For the text-containing cell, return its midpoint in [X, Y] coordinate format. 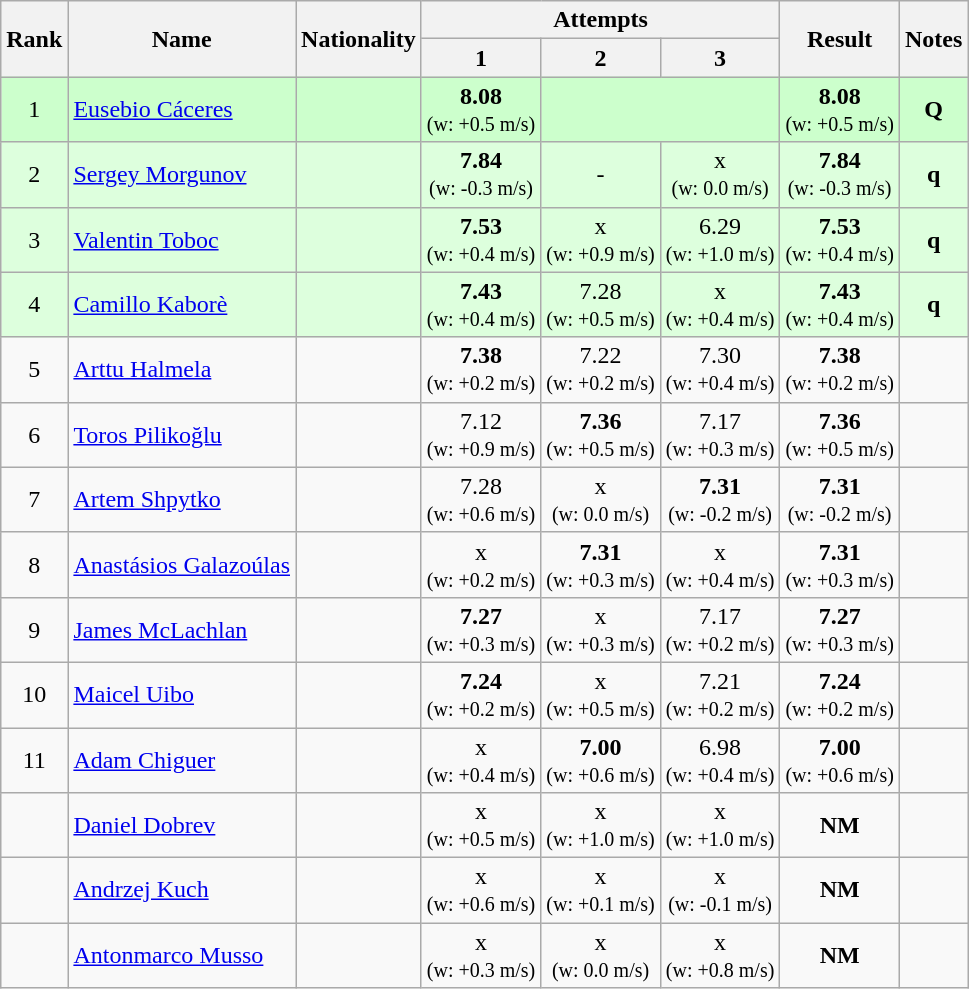
7.21 (w: +0.2 m/s) [720, 694]
Valentin Toboc [182, 240]
Name [182, 39]
Attempts [600, 20]
Camillo Kaborè [182, 304]
7.28 (w: +0.5 m/s) [601, 304]
6.98 (w: +0.4 m/s) [720, 760]
Rank [34, 39]
- [601, 174]
Maicel Uibo [182, 694]
Q [933, 110]
8 [34, 564]
Nationality [359, 39]
Sergey Morgunov [182, 174]
Adam Chiguer [182, 760]
x (w: +0.9 m/s) [601, 240]
Daniel Dobrev [182, 826]
Anastásios Galazoúlas [182, 564]
7 [34, 500]
9 [34, 630]
5 [34, 370]
Artem Shpytko [182, 500]
x (w: +0.6 m/s) [481, 890]
7.30 (w: +0.4 m/s) [720, 370]
7.12 (w: +0.9 m/s) [481, 434]
x (w: +0.1 m/s) [601, 890]
x (w: +0.8 m/s) [720, 956]
Arttu Halmela [182, 370]
Andrzej Kuch [182, 890]
Toros Pilikoğlu [182, 434]
7.28 (w: +0.6 m/s) [481, 500]
James McLachlan [182, 630]
Notes [933, 39]
Antonmarco Musso [182, 956]
x (w: +0.2 m/s) [481, 564]
7.17 (w: +0.2 m/s) [720, 630]
6 [34, 434]
Eusebio Cáceres [182, 110]
7.17 (w: +0.3 m/s) [720, 434]
4 [34, 304]
x (w: -0.1 m/s) [720, 890]
6.29 (w: +1.0 m/s) [720, 240]
7.22 (w: +0.2 m/s) [601, 370]
Result [840, 39]
11 [34, 760]
10 [34, 694]
